Detect which cell encompasses the target text, then output its [x, y] center coordinate. 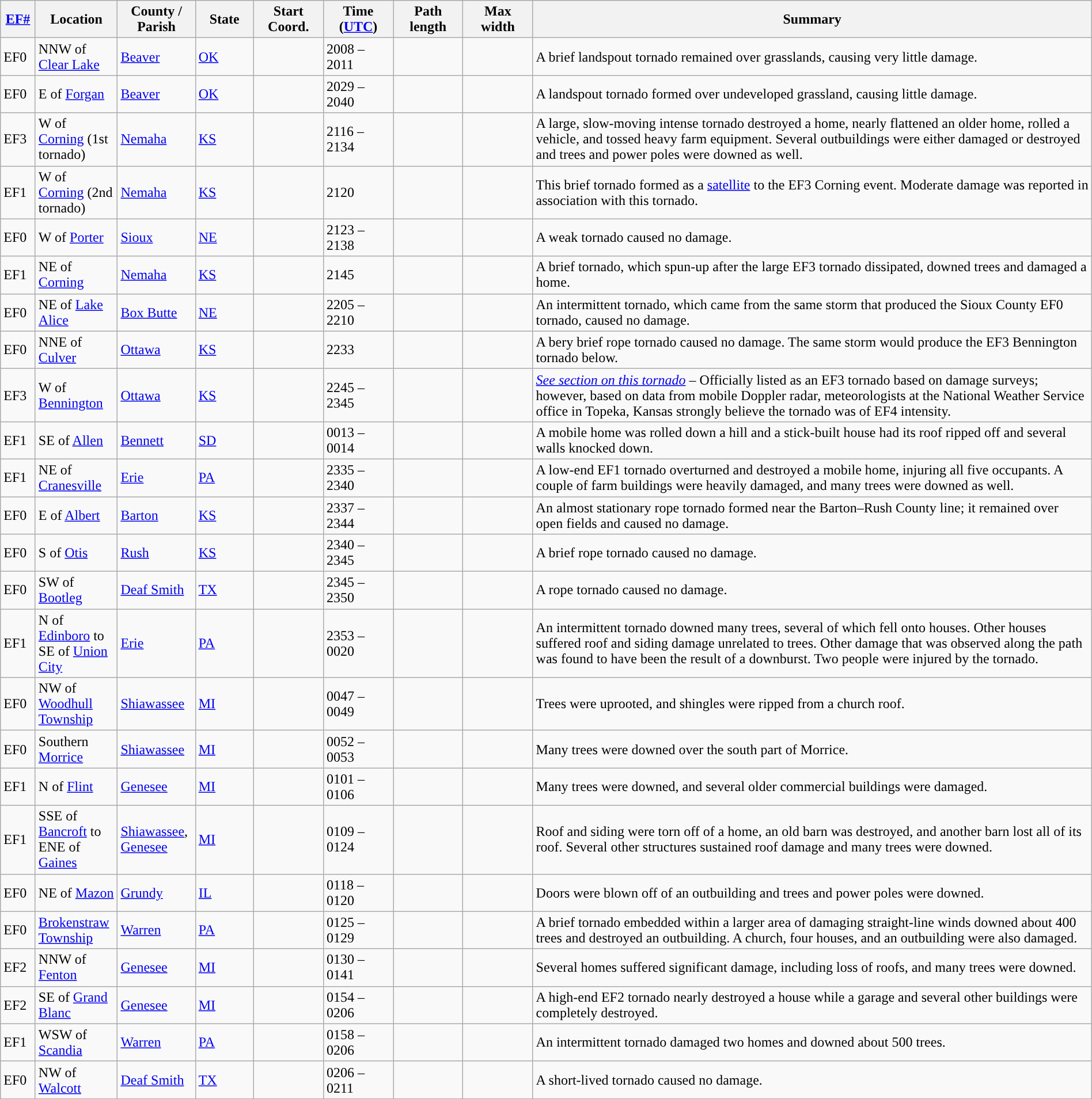
IL [225, 892]
Doors were blown off of an outbuilding and trees and power poles were downed. [812, 892]
Trees were uprooted, and shingles were ripped from a church roof. [812, 704]
2120 [358, 192]
SSE of Bancroft to ENE of Gaines [76, 839]
A bery brief rope tornado caused no damage. The same storm would produce the EF3 Bennington tornado below. [812, 350]
2008 – 2011 [358, 56]
NE of Mazon [76, 892]
Location [76, 20]
Summary [812, 20]
A rope tornado caused no damage. [812, 591]
0047 – 0049 [358, 704]
0118 – 0120 [358, 892]
2116 – 2134 [358, 139]
0101 – 0106 [358, 786]
Rush [157, 553]
0125 – 0129 [358, 930]
Several homes suffered significant damage, including loss of roofs, and many trees were downed. [812, 967]
Many trees were downed over the south part of Morrice. [812, 750]
NW of Woodhull Township [76, 704]
S of Otis [76, 553]
This brief tornado formed as a satellite to the EF3 Corning event. Moderate damage was reported in association with this tornado. [812, 192]
SW of Bootleg [76, 591]
Time (UTC) [358, 20]
A short-lived tornado caused no damage. [812, 1080]
N of Edinboro to SE of Union City [76, 644]
0013 – 0014 [358, 440]
Bennett [157, 440]
0154 – 0206 [358, 1005]
NE of Corning [76, 275]
W of Porter [76, 237]
2123 – 2138 [358, 237]
W of Corning (2nd tornado) [76, 192]
2335 – 2340 [358, 478]
Brokenstraw Township [76, 930]
Shiawassee, Genesee [157, 839]
WSW of Scandia [76, 1042]
Grundy [157, 892]
0052 – 0053 [358, 750]
2340 – 2345 [358, 553]
EF# [18, 20]
Max width [498, 20]
2205 – 2210 [358, 312]
Southern Morrice [76, 750]
County / Parish [157, 20]
Box Butte [157, 312]
A landspout tornado formed over undeveloped grassland, causing little damage. [812, 94]
NE of Lake Alice [76, 312]
2353 – 0020 [358, 644]
2233 [358, 350]
An almost stationary rope tornado formed near the Barton–Rush County line; it remained over open fields and caused no damage. [812, 515]
2345 – 2350 [358, 591]
A brief tornado, which spun-up after the large EF3 tornado dissipated, downed trees and damaged a home. [812, 275]
An intermittent tornado damaged two homes and downed about 500 trees. [812, 1042]
Sioux [157, 237]
Many trees were downed, and several older commercial buildings were damaged. [812, 786]
A mobile home was rolled down a hill and a stick-built house had its roof ripped off and several walls knocked down. [812, 440]
An intermittent tornado, which came from the same storm that produced the Sioux County EF0 tornado, caused no damage. [812, 312]
SE of Allen [76, 440]
Path length [429, 20]
2245 – 2345 [358, 395]
0206 – 0211 [358, 1080]
W of Corning (1st tornado) [76, 139]
0109 – 0124 [358, 839]
State [225, 20]
0130 – 0141 [358, 967]
Start Coord. [288, 20]
A weak tornado caused no damage. [812, 237]
2337 – 2344 [358, 515]
NNE of Culver [76, 350]
W of Bennington [76, 395]
2145 [358, 275]
NNW of Fenton [76, 967]
A brief landspout tornado remained over grasslands, causing very little damage. [812, 56]
NW of Walcott [76, 1080]
A high-end EF2 tornado nearly destroyed a house while a garage and several other buildings were completely destroyed. [812, 1005]
NNW of Clear Lake [76, 56]
SE of Grand Blanc [76, 1005]
E of Albert [76, 515]
2029 – 2040 [358, 94]
N of Flint [76, 786]
0158 – 0206 [358, 1042]
SD [225, 440]
E of Forgan [76, 94]
A brief rope tornado caused no damage. [812, 553]
NE of Cranesville [76, 478]
Barton [157, 515]
